For the text-containing cell, return its midpoint in [x, y] coordinate format. 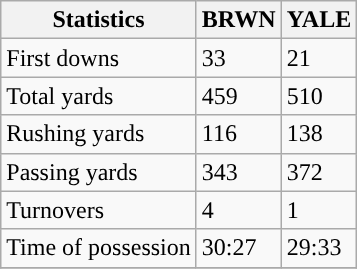
33 [238, 58]
Statistics [99, 20]
Time of possession [99, 248]
Total yards [99, 96]
343 [238, 172]
138 [319, 134]
1 [319, 210]
29:33 [319, 248]
First downs [99, 58]
BRWN [238, 20]
372 [319, 172]
Turnovers [99, 210]
116 [238, 134]
Passing yards [99, 172]
21 [319, 58]
510 [319, 96]
30:27 [238, 248]
YALE [319, 20]
459 [238, 96]
4 [238, 210]
Rushing yards [99, 134]
